Return [X, Y] of the center of cell containing provided text 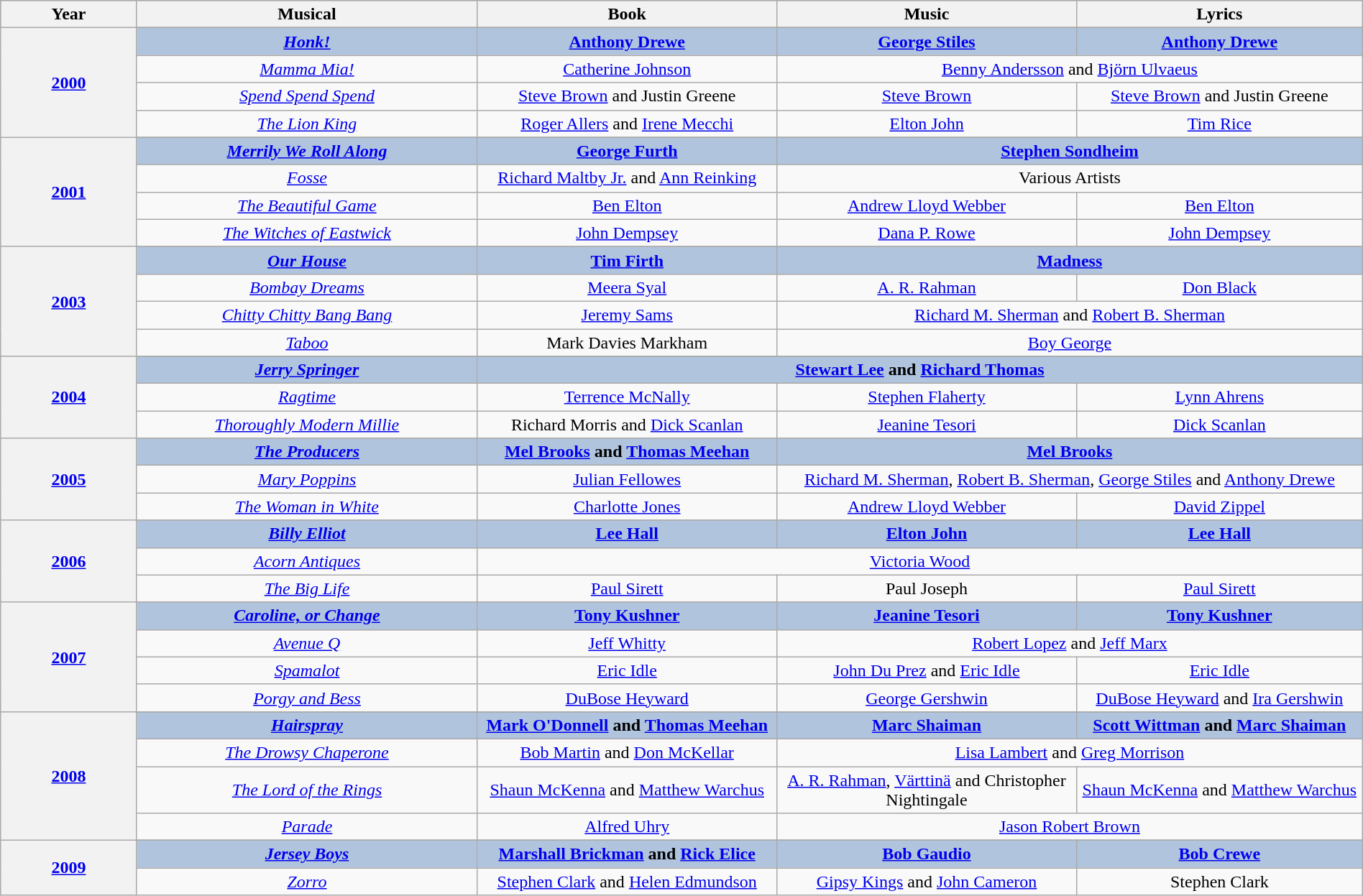
Dana P. Rowe [927, 233]
Spend Spend Spend [307, 96]
Terrence McNally [627, 397]
Meera Syal [627, 287]
The Producers [307, 452]
Stephen Clark and Helen Edmundson [627, 882]
Parade [307, 827]
George Gershwin [927, 698]
Thoroughly Modern Millie [307, 425]
Year [69, 14]
Bob Martin and Don McKellar [627, 752]
Stephen Sondheim [1070, 151]
Mamma Mia! [307, 69]
2008 [69, 776]
Dick Scanlan [1219, 425]
Mel Brooks [1070, 452]
Porgy and Bess [307, 698]
Marc Shaiman [927, 725]
Ragtime [307, 397]
Paul Joseph [927, 588]
Bombay Dreams [307, 287]
2000 [69, 83]
Richard M. Sherman and Robert B. Sherman [1070, 315]
2005 [69, 479]
Jeremy Sams [627, 315]
2003 [69, 301]
Julian Fellowes [627, 479]
Bob Gaudio [927, 854]
Boy George [1070, 343]
Charlotte Jones [627, 507]
Acorn Antiques [307, 561]
Stephen Clark [1219, 882]
DuBose Heyward [627, 698]
Catherine Johnson [627, 69]
Jersey Boys [307, 854]
DuBose Heyward and Ira Gershwin [1219, 698]
Jerry Springer [307, 370]
Fosse [307, 178]
Spamalot [307, 670]
The Big Life [307, 588]
Madness [1070, 260]
Our House [307, 260]
Zorro [307, 882]
Mark Davies Markham [627, 343]
Merrily We Roll Along [307, 151]
The Lord of the Rings [307, 789]
Lisa Lambert and Greg Morrison [1070, 752]
2004 [69, 397]
Lyrics [1219, 14]
Mark O'Donnell and Thomas Meehan [627, 725]
A. R. Rahman [927, 287]
Caroline, or Change [307, 616]
2006 [69, 561]
Victoria Wood [920, 561]
Robert Lopez and Jeff Marx [1070, 643]
Music [927, 14]
George Furth [627, 151]
The Drowsy Chaperone [307, 752]
Benny Andersson and Björn Ulvaeus [1070, 69]
David Zippel [1219, 507]
Mary Poppins [307, 479]
Jeff Whitty [627, 643]
2007 [69, 657]
Roger Allers and Irene Mecchi [627, 124]
Various Artists [1070, 178]
Gipsy Kings and John Cameron [927, 882]
Tim Firth [627, 260]
Tim Rice [1219, 124]
Marshall Brickman and Rick Elice [627, 854]
The Witches of Eastwick [307, 233]
Don Black [1219, 287]
Richard Maltby Jr. and Ann Reinking [627, 178]
Taboo [307, 343]
Scott Wittman and Marc Shaiman [1219, 725]
The Lion King [307, 124]
George Stiles [927, 42]
The Woman in White [307, 507]
2001 [69, 192]
Chitty Chitty Bang Bang [307, 315]
Stephen Flaherty [927, 397]
Bob Crewe [1219, 854]
Stewart Lee and Richard Thomas [920, 370]
2009 [69, 868]
Richard Morris and Dick Scanlan [627, 425]
Mel Brooks and Thomas Meehan [627, 452]
The Beautiful Game [307, 205]
Musical [307, 14]
Richard M. Sherman, Robert B. Sherman, George Stiles and Anthony Drewe [1070, 479]
Hairspray [307, 725]
Honk! [307, 42]
Avenue Q [307, 643]
Lynn Ahrens [1219, 397]
A. R. Rahman, Värttinä and Christopher Nightingale [927, 789]
Billy Elliot [307, 534]
Jason Robert Brown [1070, 827]
Alfred Uhry [627, 827]
John Du Prez and Eric Idle [927, 670]
Book [627, 14]
Steve Brown [927, 96]
